Scan for the cell matching the given text and deliver its [X, Y] coordinate at center. 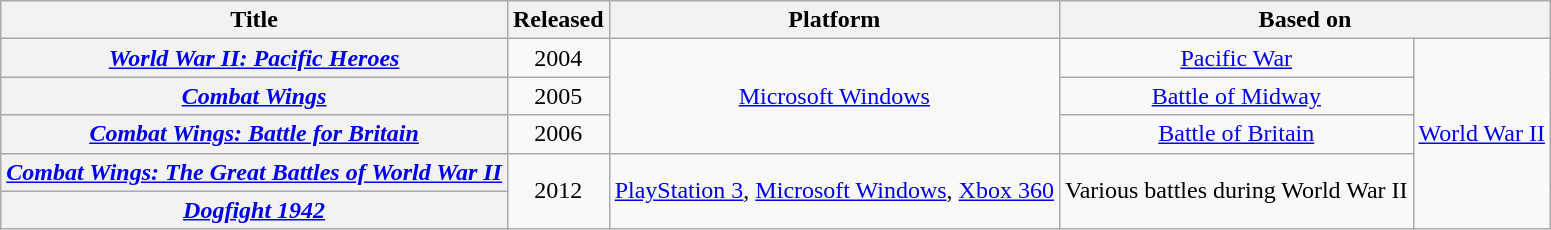
World War II [1482, 134]
Microsoft Windows [834, 96]
2006 [558, 134]
Combat Wings: Battle for Britain [254, 134]
2005 [558, 96]
2012 [558, 191]
Combat Wings [254, 96]
Combat Wings: The Great Battles of World War II [254, 172]
Released [558, 20]
World War II: Pacific Heroes [254, 58]
Various battles during World War II [1236, 191]
Platform [834, 20]
2004 [558, 58]
Battle of Britain [1236, 134]
Battle of Midway [1236, 96]
Title [254, 20]
Pacific War [1236, 58]
PlayStation 3, Microsoft Windows, Xbox 360 [834, 191]
Based on [1304, 20]
Dogfight 1942 [254, 210]
